Determine the (x, y) coordinate at the center of the cell enclosing the given text.  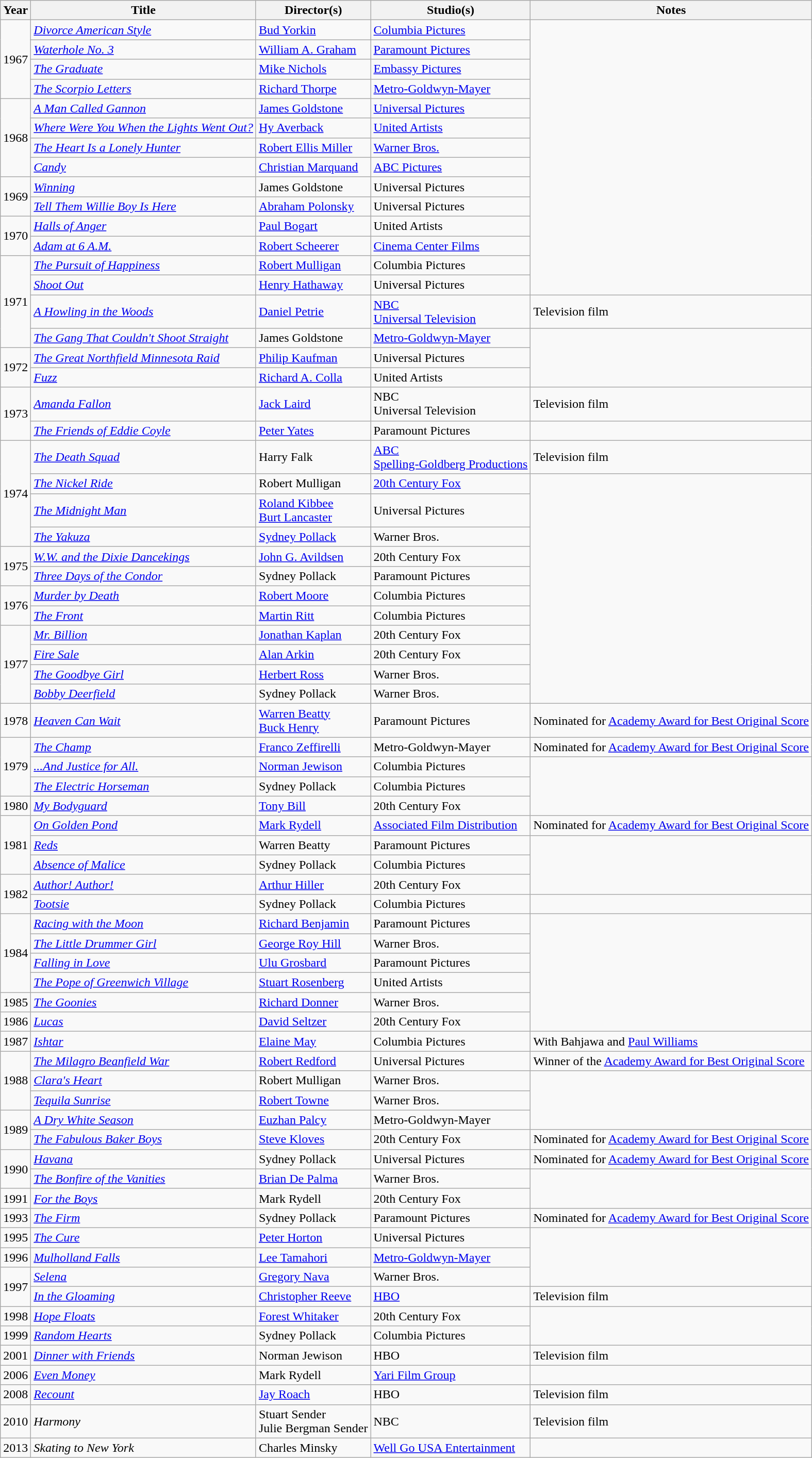
Alan Arkin (313, 655)
1996 (15, 1257)
W.W. and the Dixie Dancekings (143, 556)
Brian De Palma (313, 1179)
1977 (15, 665)
1979 (15, 767)
Fuzz (143, 377)
Warren Beatty (313, 845)
Herbert Ross (313, 674)
2001 (15, 1355)
1975 (15, 566)
Three Days of the Condor (143, 576)
1981 (15, 845)
Amanda Fallon (143, 404)
Mr. Billion (143, 635)
1995 (15, 1237)
My Bodyguard (143, 806)
On Golden Pond (143, 825)
1989 (15, 1130)
1968 (15, 138)
1998 (15, 1316)
Ulu Grosbard (313, 963)
Christian Marquand (313, 167)
Franco Zeffirelli (313, 747)
The Heart Is a Lonely Hunter (143, 147)
1988 (15, 1081)
Halls of Anger (143, 226)
Havana (143, 1159)
Associated Film Distribution (451, 825)
Robert Moore (313, 595)
The Pursuit of Happiness (143, 266)
Falling in Love (143, 963)
2013 (15, 1448)
Robert Ellis Miller (313, 147)
The Firm (143, 1218)
The Fabulous Baker Boys (143, 1139)
Yari Film Group (451, 1375)
Winner of the Academy Award for Best Original Score (671, 1061)
Arthur Hiller (313, 884)
Notes (671, 10)
Gregory Nava (313, 1277)
Euzhan Palcy (313, 1120)
1985 (15, 1002)
ABC Pictures (451, 167)
Tequila Sunrise (143, 1100)
Paul Bogart (313, 226)
1997 (15, 1287)
1970 (15, 236)
Richard Thorpe (313, 89)
Robert Towne (313, 1100)
The Champ (143, 747)
Waterhole No. 3 (143, 49)
Jack Laird (313, 404)
Clara's Heart (143, 1081)
Candy (143, 167)
John G. Avildsen (313, 556)
The Nickel Ride (143, 484)
2006 (15, 1375)
The Midnight Man (143, 510)
1991 (15, 1198)
The Front (143, 615)
Skating to New York (143, 1448)
A Man Called Gannon (143, 108)
Reds (143, 845)
Richard Benjamin (313, 923)
The Great Northfield Minnesota Raid (143, 358)
Mulholland Falls (143, 1257)
Robert Redford (313, 1061)
2008 (15, 1395)
The Scorpio Letters (143, 89)
Ishtar (143, 1041)
Lee Tamahori (313, 1257)
Recount (143, 1395)
Selena (143, 1277)
Cinema Center Films (451, 246)
Stuart SenderJulie Bergman Sender (313, 1421)
Daniel Petrie (313, 311)
NBC (451, 1421)
Jay Roach (313, 1395)
The Death Squad (143, 457)
Director(s) (313, 10)
Peter Yates (313, 430)
Winning (143, 187)
William A. Graham (313, 49)
Warren BeattyBuck Henry (313, 721)
1976 (15, 605)
Tootsie (143, 904)
Title (143, 10)
A Dry White Season (143, 1120)
2010 (15, 1421)
1971 (15, 302)
Dinner with Friends (143, 1355)
Shoot Out (143, 285)
1990 (15, 1169)
Richard Donner (313, 1002)
Racing with the Moon (143, 923)
Forest Whitaker (313, 1316)
1986 (15, 1022)
1982 (15, 894)
Martin Ritt (313, 615)
Charles Minsky (313, 1448)
Richard A. Colla (313, 377)
Absence of Malice (143, 865)
David Seltzer (313, 1022)
Bud Yorkin (313, 30)
Well Go USA Entertainment (451, 1448)
With Bahjawa and Paul Williams (671, 1041)
Fire Sale (143, 655)
1978 (15, 721)
1972 (15, 368)
The Bonfire of the Vanities (143, 1179)
Harmony (143, 1421)
Philip Kaufman (313, 358)
The Friends of Eddie Coyle (143, 430)
Jonathan Kaplan (313, 635)
Embassy Pictures (451, 69)
Where Were You When the Lights Went Out? (143, 128)
Robert Scheerer (313, 246)
Random Hearts (143, 1336)
Hope Floats (143, 1316)
Heaven Can Wait (143, 721)
The Pope of Greenwich Village (143, 983)
For the Boys (143, 1198)
1980 (15, 806)
Stuart Rosenberg (313, 983)
Lucas (143, 1022)
Tony Bill (313, 806)
Roland KibbeeBurt Lancaster (313, 510)
Murder by Death (143, 595)
Studio(s) (451, 10)
The Yakuza (143, 537)
Henry Hathaway (313, 285)
1999 (15, 1336)
The Graduate (143, 69)
1993 (15, 1218)
In the Gloaming (143, 1297)
Even Money (143, 1375)
Divorce American Style (143, 30)
The Little Drummer Girl (143, 943)
George Roy Hill (313, 943)
Hy Averback (313, 128)
Bobby Deerfield (143, 694)
The Electric Horseman (143, 786)
1984 (15, 953)
1969 (15, 196)
A Howling in the Woods (143, 311)
Steve Kloves (313, 1139)
Year (15, 10)
1967 (15, 59)
Adam at 6 A.M. (143, 246)
The Cure (143, 1237)
The Goonies (143, 1002)
ABCSpelling-Goldberg Productions (451, 457)
1987 (15, 1041)
Peter Horton (313, 1237)
The Gang That Couldn't Shoot Straight (143, 338)
The Milagro Beanfield War (143, 1061)
The Goodbye Girl (143, 674)
Christopher Reeve (313, 1297)
Harry Falk (313, 457)
Abraham Polonsky (313, 206)
Tell Them Willie Boy Is Here (143, 206)
...And Justice for All. (143, 767)
Mike Nichols (313, 69)
Author! Author! (143, 884)
1973 (15, 413)
Elaine May (313, 1041)
1974 (15, 493)
